Return the [X, Y] coordinate for the center point of the cell that contains the specified text.  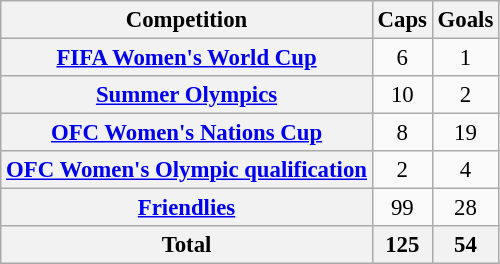
19 [465, 133]
10 [402, 95]
Total [187, 245]
8 [402, 133]
125 [402, 245]
Summer Olympics [187, 95]
1 [465, 58]
Caps [402, 20]
Friendlies [187, 208]
Competition [187, 20]
Goals [465, 20]
54 [465, 245]
6 [402, 58]
OFC Women's Olympic qualification [187, 170]
FIFA Women's World Cup [187, 58]
4 [465, 170]
28 [465, 208]
OFC Women's Nations Cup [187, 133]
99 [402, 208]
